Scan for the cell matching the given text and deliver its (X, Y) coordinate at center. 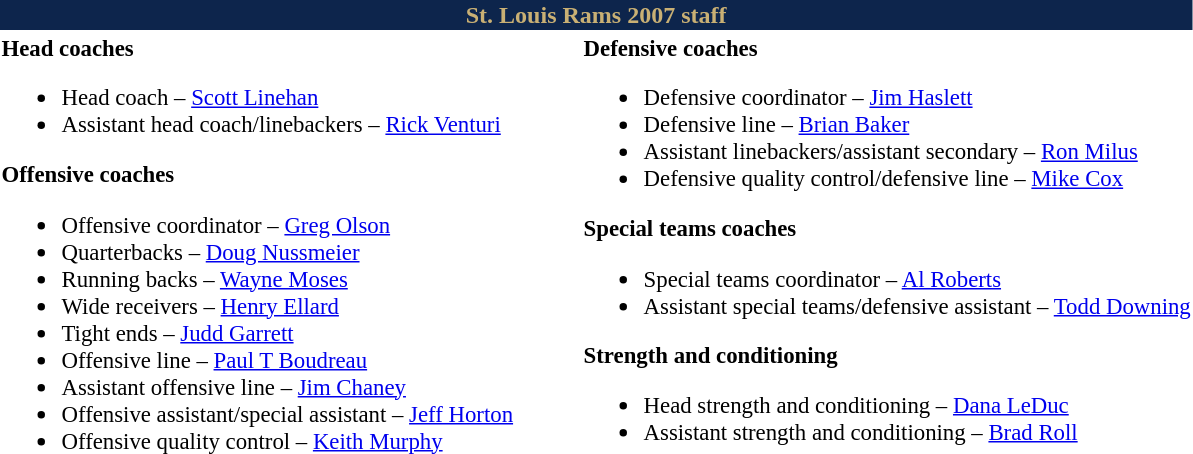
St. Louis Rams 2007 staff (596, 15)
